Output the (x, y) coordinate of the center of the cell containing the given text.  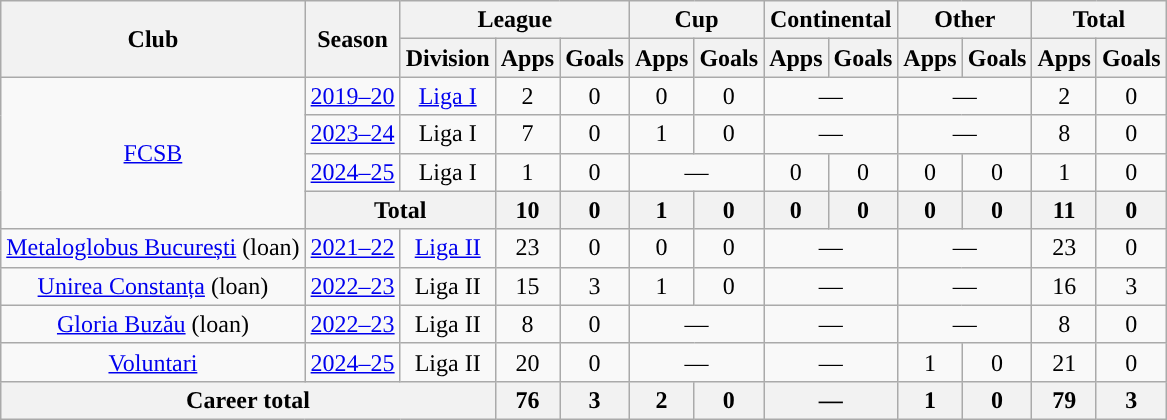
79 (1064, 400)
League (514, 20)
2021–22 (352, 248)
Unirea Constanța (loan) (153, 286)
Season (352, 39)
16 (1064, 286)
Career total (248, 400)
20 (527, 362)
15 (527, 286)
10 (527, 210)
21 (1064, 362)
Gloria Buzău (loan) (153, 324)
Cup (696, 20)
2023–24 (352, 134)
Continental (831, 20)
FCSB (153, 153)
76 (527, 400)
11 (1064, 210)
Voluntari (153, 362)
Other (965, 20)
7 (527, 134)
2019–20 (352, 96)
Division (448, 58)
Metaloglobus București (loan) (153, 248)
Club (153, 39)
